Pinpoint the cell where the given text exists, returning its [x, y] midpoint coordinate. 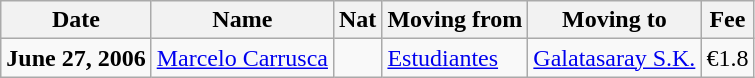
Nat [357, 20]
Estudiantes [455, 58]
€1.8 [728, 58]
Date [76, 20]
Moving from [455, 20]
Marcelo Carrusca [242, 58]
Moving to [614, 20]
June 27, 2006 [76, 58]
Name [242, 20]
Fee [728, 20]
Galatasaray S.K. [614, 58]
